Find where the given text appears and provide that cell's center as (X, Y) coordinate. 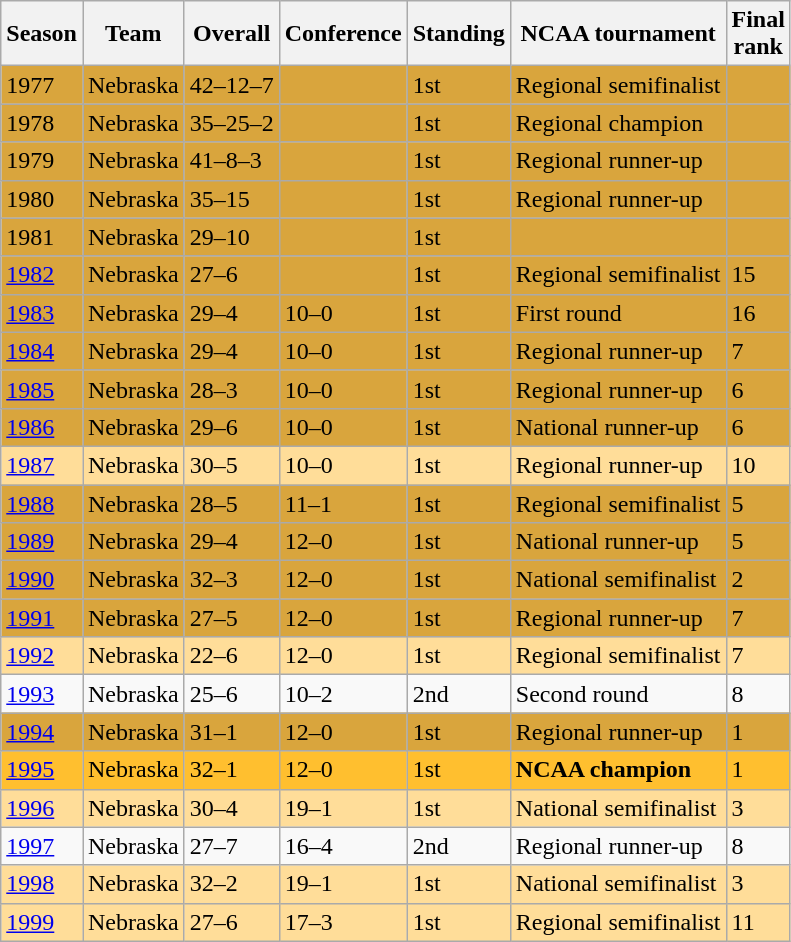
Team (133, 34)
1996 (42, 808)
1985 (42, 389)
29–10 (232, 237)
35–25–2 (232, 123)
1997 (42, 846)
1979 (42, 161)
1980 (42, 199)
Second round (618, 694)
1991 (42, 618)
Regional champion (618, 123)
1993 (42, 694)
1986 (42, 427)
1978 (42, 123)
30–5 (232, 465)
22–6 (232, 656)
Season (42, 34)
11 (758, 922)
32–2 (232, 884)
25–6 (232, 694)
17–3 (343, 922)
Finalrank (758, 34)
1987 (42, 465)
1999 (42, 922)
16–4 (343, 846)
Overall (232, 34)
NCAA champion (618, 770)
16 (758, 313)
1992 (42, 656)
29–6 (232, 427)
27–5 (232, 618)
15 (758, 275)
10–2 (343, 694)
1995 (42, 770)
1982 (42, 275)
10 (758, 465)
2 (758, 580)
35–15 (232, 199)
1984 (42, 351)
1981 (42, 237)
31–1 (232, 732)
11–1 (343, 503)
41–8–3 (232, 161)
1989 (42, 542)
32–1 (232, 770)
1990 (42, 580)
1988 (42, 503)
42–12–7 (232, 85)
1994 (42, 732)
27–7 (232, 846)
28–5 (232, 503)
Standing (458, 34)
1977 (42, 85)
First round (618, 313)
1983 (42, 313)
Conference (343, 34)
1998 (42, 884)
28–3 (232, 389)
NCAA tournament (618, 34)
32–3 (232, 580)
30–4 (232, 808)
